Provide the [X, Y] coordinate of the cell's center where the given text is located.  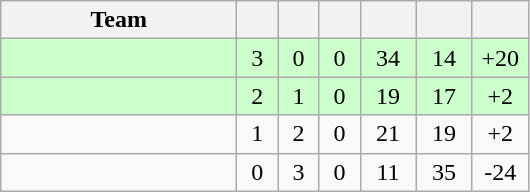
-24 [500, 172]
17 [444, 96]
11 [388, 172]
14 [444, 58]
+20 [500, 58]
35 [444, 172]
Team [119, 20]
21 [388, 134]
34 [388, 58]
